Pinpoint the cell where the given text exists, returning its (x, y) midpoint coordinate. 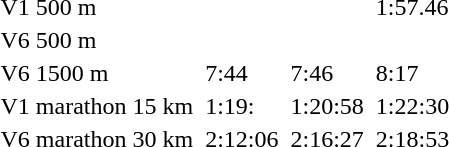
7:44 (242, 73)
1:19: (242, 106)
1:20:58 (327, 106)
7:46 (327, 73)
